Determine the (x, y) coordinate at the center of the cell enclosing the given text.  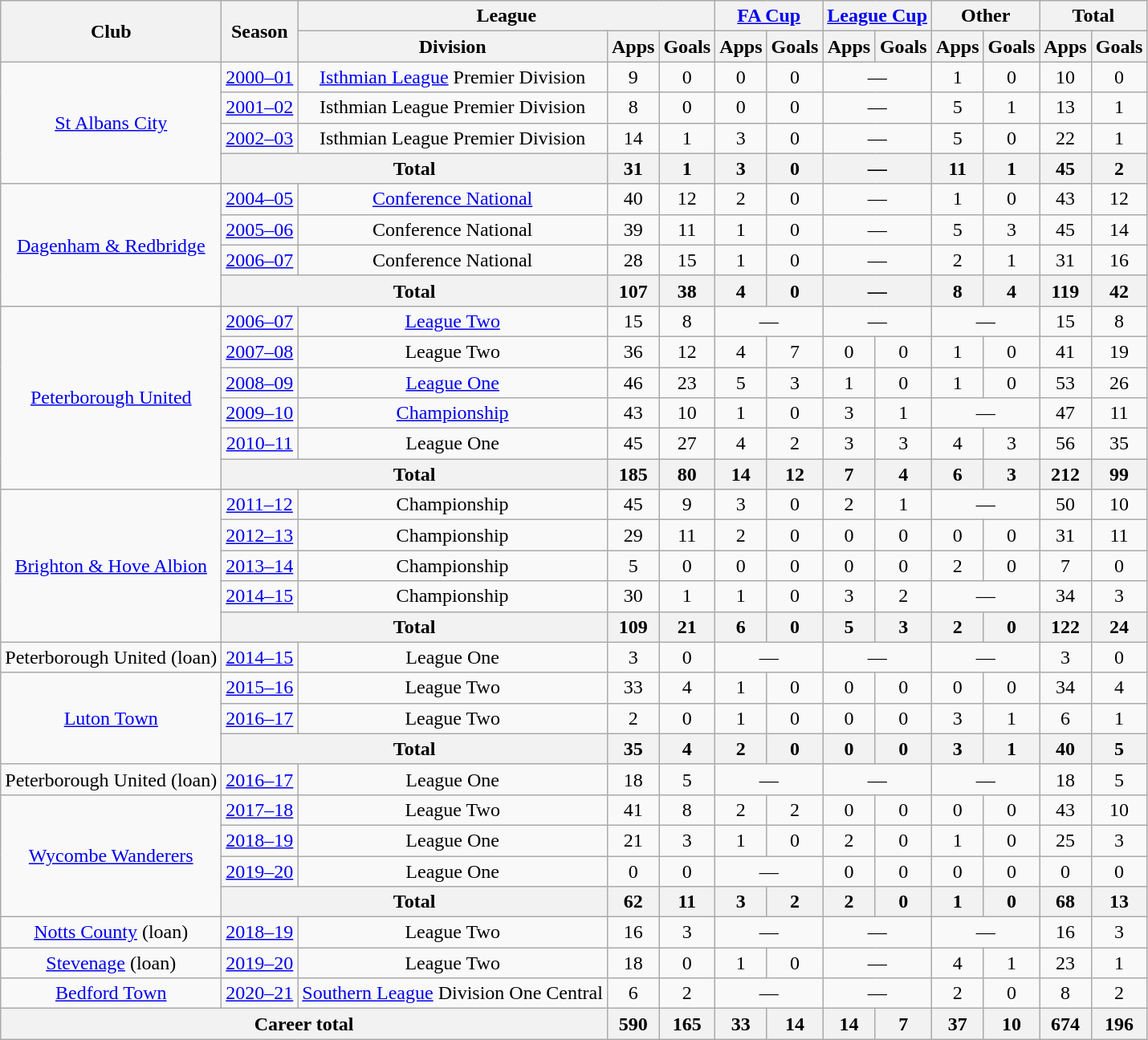
League (507, 16)
2000–01 (260, 77)
29 (633, 535)
107 (633, 290)
2012–13 (260, 535)
53 (1065, 383)
80 (687, 474)
Brighton & Hove Albion (111, 566)
22 (1065, 138)
FA Cup (769, 16)
St Albans City (111, 123)
122 (1065, 627)
36 (633, 351)
2001–02 (260, 108)
Bedford Town (111, 993)
2013–14 (260, 566)
30 (633, 596)
Southern League Division One Central (453, 993)
109 (633, 627)
Career total (304, 1024)
56 (1065, 444)
37 (958, 1024)
38 (687, 290)
62 (633, 902)
24 (1119, 627)
2008–09 (260, 383)
Dagenham & Redbridge (111, 245)
2009–10 (260, 413)
47 (1065, 413)
Luton Town (111, 718)
46 (633, 383)
Other (986, 16)
Wycombe Wanderers (111, 855)
2010–11 (260, 444)
2011–12 (260, 505)
2015–16 (260, 688)
196 (1119, 1024)
590 (633, 1024)
674 (1065, 1024)
19 (1119, 351)
68 (1065, 902)
2007–08 (260, 351)
25 (1065, 840)
2002–03 (260, 138)
Club (111, 31)
50 (1065, 505)
99 (1119, 474)
2005–06 (260, 230)
185 (633, 474)
212 (1065, 474)
Peterborough United (111, 397)
Season (260, 31)
Stevenage (loan) (111, 963)
2004–05 (260, 199)
Division (453, 47)
Notts County (loan) (111, 932)
42 (1119, 290)
2017–18 (260, 810)
119 (1065, 290)
26 (1119, 383)
28 (633, 260)
165 (687, 1024)
39 (633, 230)
2020–21 (260, 993)
League Cup (877, 16)
27 (687, 444)
